Search for the cell housing the specified text and yield its [X, Y] center coordinate. 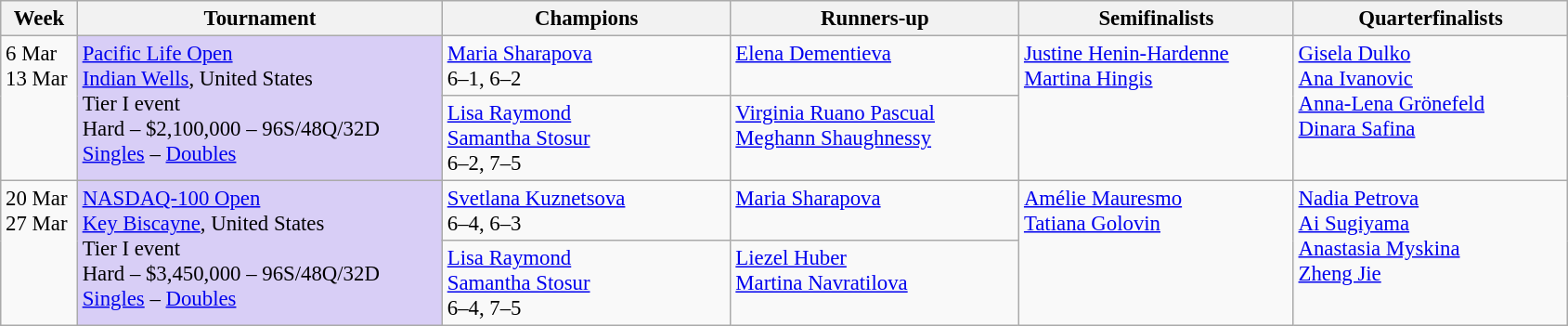
Amélie Mauresmo Tatiana Golovin [1157, 254]
Virginia Ruano Pascual Meghann Shaughnessy [875, 138]
20 Mar27 Mar [39, 254]
Tournament [260, 19]
Maria Sharapova6–1, 6–2 [587, 67]
Lisa Raymond Samantha Stosur 6–4, 7–5 [587, 283]
Pacific Life Open Indian Wells, United States Tier I event Hard – $2,100,000 – 96S/48Q/32DSingles – Doubles [260, 109]
Quarterfinalists [1431, 19]
Justine Henin-Hardenne Martina Hingis [1157, 109]
Semifinalists [1157, 19]
Maria Sharapova [875, 212]
Nadia Petrova Ai Sugiyama Anastasia Myskina Zheng Jie [1431, 254]
Runners-up [875, 19]
6 Mar13 Mar [39, 109]
Svetlana Kuznetsova6–4, 6–3 [587, 212]
Week [39, 19]
NASDAQ-100 Open Key Biscayne, United States Tier I event Hard – $3,450,000 – 96S/48Q/32DSingles – Doubles [260, 254]
Lisa Raymond Samantha Stosur 6–2, 7–5 [587, 138]
Gisela Dulko Ana Ivanovic Anna-Lena Grönefeld Dinara Safina [1431, 109]
Elena Dementieva [875, 67]
Liezel Huber Martina Navratilova [875, 283]
Champions [587, 19]
